From the cell containing the given text, extract its center point as (x, y) coordinate. 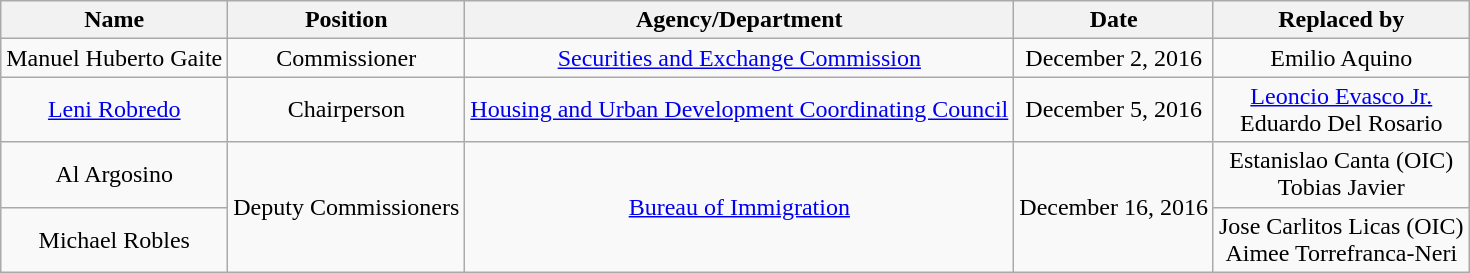
December 5, 2016 (1114, 110)
Agency/Department (740, 20)
Deputy Commissioners (346, 207)
Emilio Aquino (1341, 58)
Securities and Exchange Commission (740, 58)
Housing and Urban Development Coordinating Council (740, 110)
Replaced by (1341, 20)
Michael Robles (114, 240)
Al Argosino (114, 174)
Chairperson (346, 110)
December 16, 2016 (1114, 207)
Jose Carlitos Licas (OIC) Aimee Torrefranca-Neri (1341, 240)
Leni Robredo (114, 110)
Estanislao Canta (OIC) Tobias Javier (1341, 174)
Date (1114, 20)
Leoncio Evasco Jr. Eduardo Del Rosario (1341, 110)
Commissioner (346, 58)
Manuel Huberto Gaite (114, 58)
December 2, 2016 (1114, 58)
Bureau of Immigration (740, 207)
Name (114, 20)
Position (346, 20)
